From the cell containing the given text, extract its center point as (x, y) coordinate. 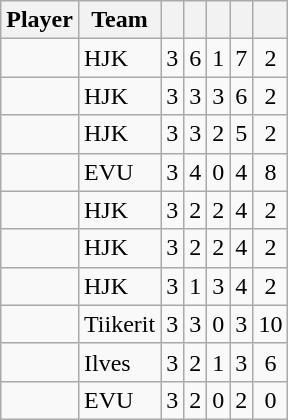
8 (270, 172)
5 (242, 134)
Tiikerit (119, 324)
Team (119, 20)
Player (40, 20)
10 (270, 324)
7 (242, 58)
Ilves (119, 362)
